From the cell containing the given text, extract its center point as [x, y] coordinate. 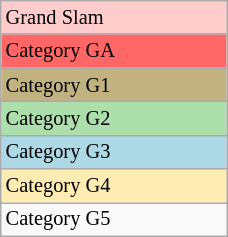
Category G4 [114, 186]
Category G2 [114, 118]
Category G1 [114, 85]
Category GA [114, 51]
Category G5 [114, 219]
Grand Slam [114, 17]
Category G3 [114, 152]
